Scan for the cell matching the given text and deliver its (x, y) coordinate at center. 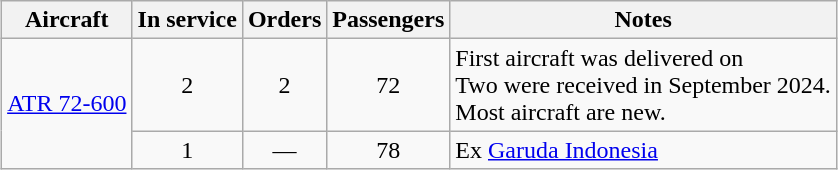
Aircraft (67, 20)
— (284, 150)
In service (187, 20)
Orders (284, 20)
First aircraft was delivered on Two were received in September 2024.Most aircraft are new. (644, 85)
ATR 72-600 (67, 104)
78 (388, 150)
Passengers (388, 20)
72 (388, 85)
Ex Garuda Indonesia (644, 150)
1 (187, 150)
Notes (644, 20)
